Find where the given text appears and provide that cell's center as [X, Y] coordinate. 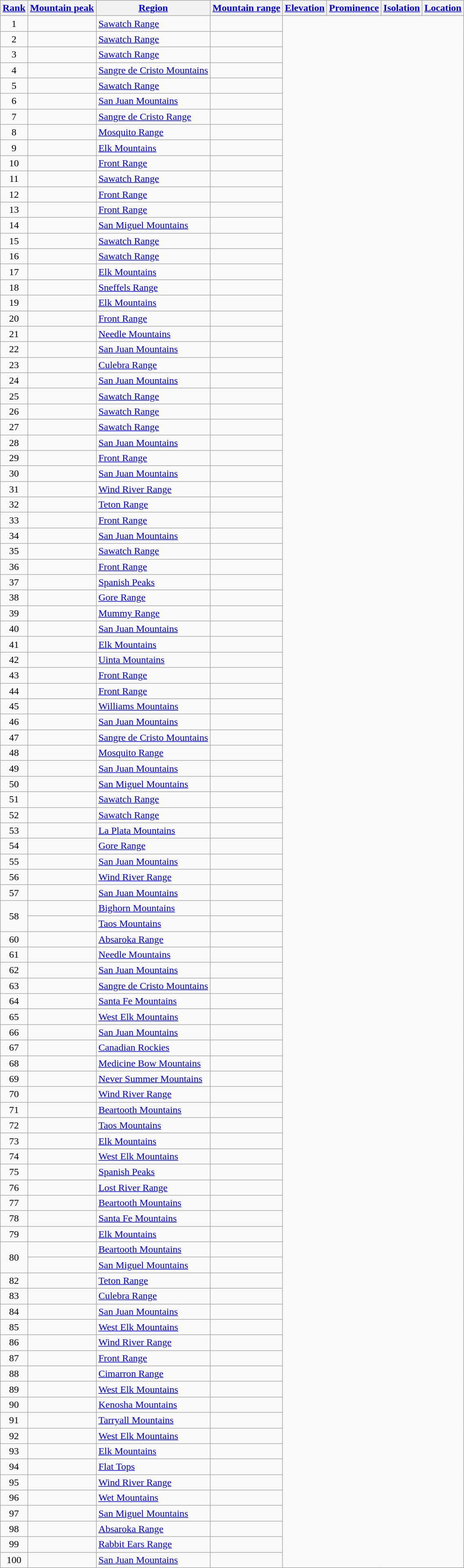
14 [14, 225]
Flat Tops [153, 1467]
69 [14, 1079]
18 [14, 287]
32 [14, 505]
Kenosha Mountains [153, 1405]
Rabbit Ears Range [153, 1544]
94 [14, 1467]
97 [14, 1513]
Mountain peak [62, 8]
40 [14, 629]
Lost River Range [153, 1188]
64 [14, 1001]
51 [14, 799]
84 [14, 1312]
92 [14, 1435]
99 [14, 1544]
91 [14, 1420]
15 [14, 241]
77 [14, 1203]
82 [14, 1281]
23 [14, 365]
30 [14, 474]
100 [14, 1560]
48 [14, 753]
75 [14, 1172]
31 [14, 489]
Medicine Bow Mountains [153, 1063]
93 [14, 1451]
6 [14, 101]
Location [443, 8]
13 [14, 210]
53 [14, 830]
39 [14, 613]
Prominence [354, 8]
45 [14, 707]
85 [14, 1327]
46 [14, 722]
36 [14, 567]
7 [14, 117]
21 [14, 334]
Williams Mountains [153, 707]
4 [14, 70]
71 [14, 1110]
54 [14, 846]
62 [14, 970]
Rank [14, 8]
78 [14, 1219]
19 [14, 303]
90 [14, 1405]
26 [14, 411]
Uinta Mountains [153, 660]
Elevation [304, 8]
Mountain range [246, 8]
55 [14, 861]
98 [14, 1529]
60 [14, 939]
Never Summer Mountains [153, 1079]
58 [14, 916]
25 [14, 396]
Sangre de Cristo Range [153, 117]
16 [14, 256]
22 [14, 349]
86 [14, 1343]
42 [14, 660]
28 [14, 442]
Bighorn Mountains [153, 908]
34 [14, 536]
10 [14, 163]
27 [14, 427]
2 [14, 39]
76 [14, 1188]
41 [14, 644]
65 [14, 1017]
35 [14, 551]
29 [14, 458]
83 [14, 1296]
Mummy Range [153, 613]
57 [14, 892]
73 [14, 1141]
80 [14, 1257]
44 [14, 691]
Isolation [402, 8]
88 [14, 1374]
8 [14, 132]
95 [14, 1482]
61 [14, 955]
89 [14, 1389]
43 [14, 675]
33 [14, 520]
66 [14, 1032]
Wet Mountains [153, 1498]
17 [14, 272]
Tarryall Mountains [153, 1420]
49 [14, 769]
3 [14, 55]
63 [14, 986]
96 [14, 1498]
37 [14, 582]
72 [14, 1125]
47 [14, 738]
Canadian Rockies [153, 1048]
74 [14, 1156]
Sneffels Range [153, 287]
50 [14, 784]
11 [14, 179]
12 [14, 194]
56 [14, 877]
24 [14, 380]
87 [14, 1358]
67 [14, 1048]
Cimarron Range [153, 1374]
68 [14, 1063]
1 [14, 24]
20 [14, 318]
La Plata Mountains [153, 830]
70 [14, 1094]
52 [14, 815]
Region [153, 8]
38 [14, 598]
9 [14, 148]
5 [14, 86]
79 [14, 1234]
